Provide the (x, y) coordinate of the cell's center where the given text is located.  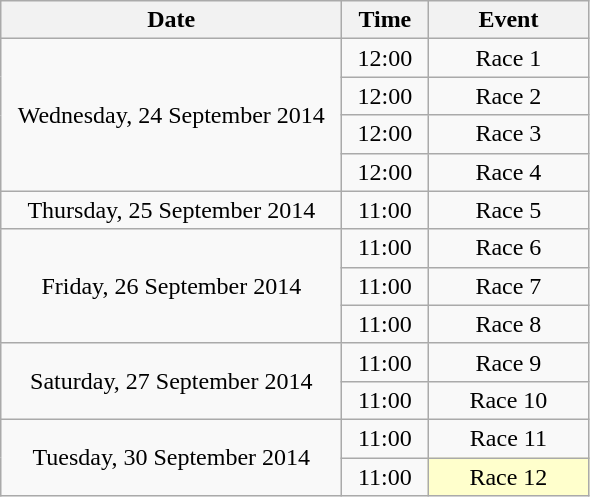
Race 6 (508, 248)
Race 12 (508, 477)
Thursday, 25 September 2014 (172, 210)
Race 11 (508, 438)
Race 3 (508, 134)
Event (508, 20)
Race 1 (508, 58)
Wednesday, 24 September 2014 (172, 115)
Time (385, 20)
Race 4 (508, 172)
Tuesday, 30 September 2014 (172, 457)
Friday, 26 September 2014 (172, 286)
Race 9 (508, 362)
Race 8 (508, 324)
Date (172, 20)
Saturday, 27 September 2014 (172, 381)
Race 7 (508, 286)
Race 5 (508, 210)
Race 10 (508, 400)
Race 2 (508, 96)
